Search for the cell housing the specified text and yield its (x, y) center coordinate. 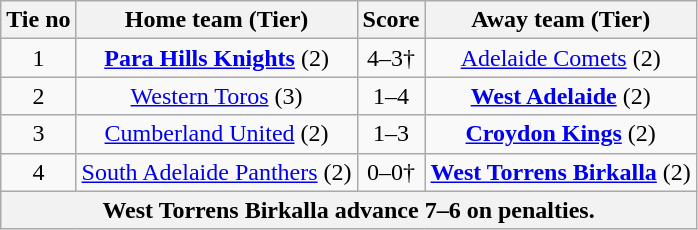
Home team (Tier) (216, 20)
West Torrens Birkalla advance 7–6 on penalties. (349, 210)
Para Hills Knights (2) (216, 58)
Cumberland United (2) (216, 134)
3 (38, 134)
Tie no (38, 20)
Away team (Tier) (560, 20)
1–3 (391, 134)
Western Toros (3) (216, 96)
0–0† (391, 172)
4–3† (391, 58)
2 (38, 96)
West Adelaide (2) (560, 96)
South Adelaide Panthers (2) (216, 172)
Croydon Kings (2) (560, 134)
Score (391, 20)
Adelaide Comets (2) (560, 58)
West Torrens Birkalla (2) (560, 172)
1 (38, 58)
1–4 (391, 96)
4 (38, 172)
